Pinpoint the cell where the given text exists, returning its [x, y] midpoint coordinate. 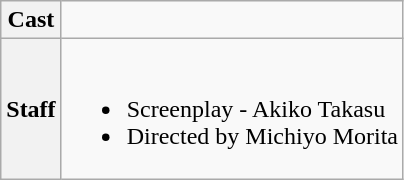
Screenplay - Akiko TakasuDirected by Michiyo Morita [232, 109]
Staff [31, 109]
Cast [31, 20]
